Capture the cell that displays the provided text and extract its [x, y] central coordinate. 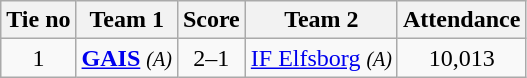
Team 2 [321, 20]
Attendance [461, 20]
GAIS (A) [126, 58]
1 [38, 58]
2–1 [211, 58]
Team 1 [126, 20]
Score [211, 20]
Tie no [38, 20]
IF Elfsborg (A) [321, 58]
10,013 [461, 58]
